Capture the cell that displays the provided text and extract its (X, Y) central coordinate. 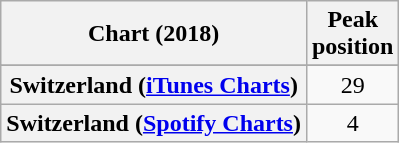
Chart (2018) (154, 34)
4 (352, 123)
29 (352, 85)
Peakposition (352, 34)
Switzerland (Spotify Charts) (154, 123)
Switzerland (iTunes Charts) (154, 85)
